Capture the cell that displays the provided text and extract its [x, y] central coordinate. 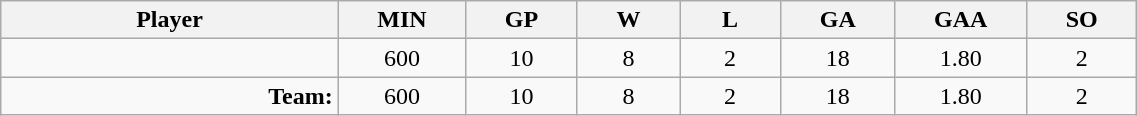
GA [838, 20]
Team: [170, 96]
W [628, 20]
GAA [961, 20]
Player [170, 20]
GP [522, 20]
L [730, 20]
SO [1081, 20]
MIN [402, 20]
